Find where the given text appears and provide that cell's center as (x, y) coordinate. 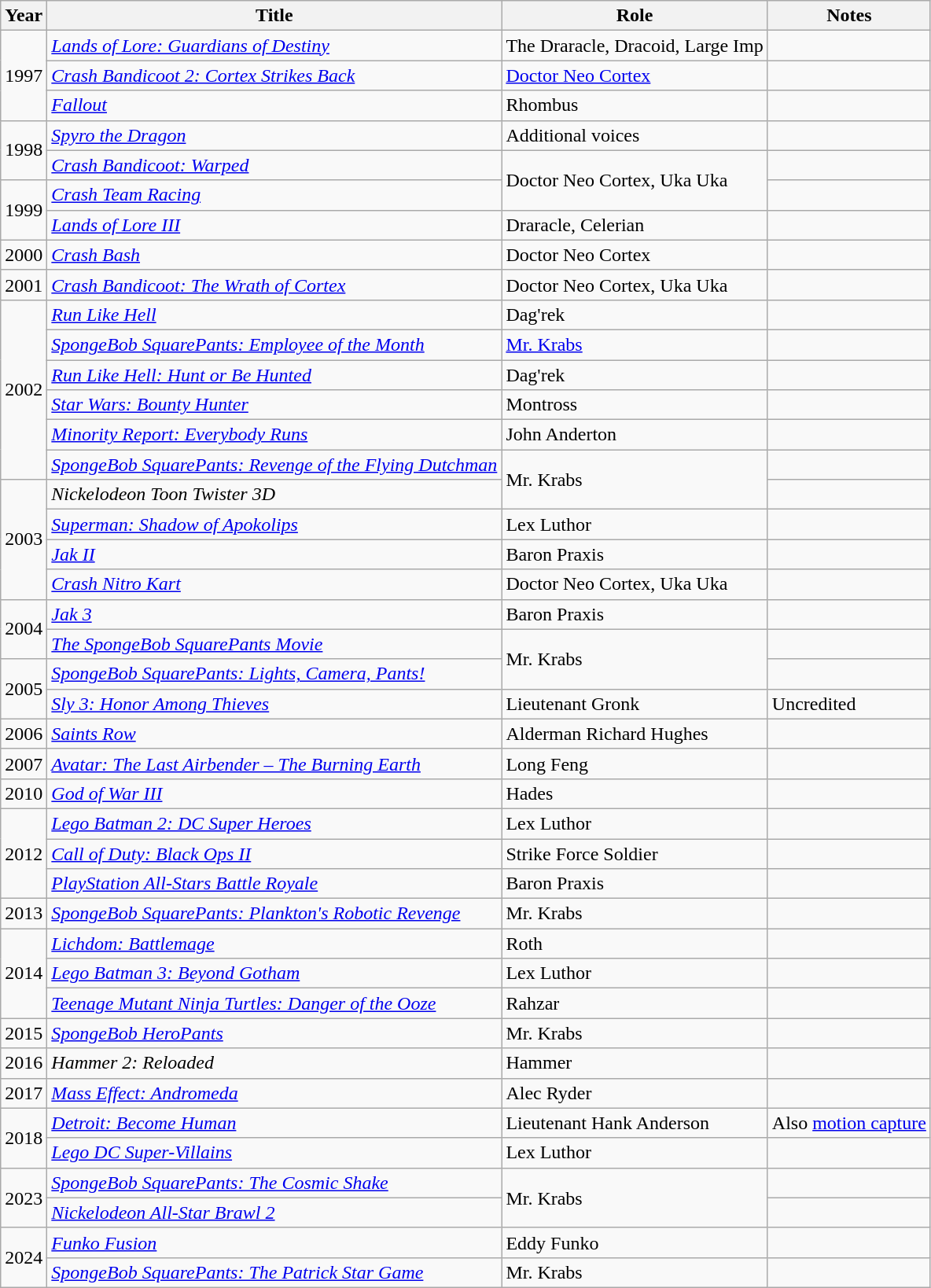
2016 (24, 1063)
2024 (24, 1257)
Role (635, 16)
2001 (24, 285)
Fallout (274, 105)
2012 (24, 853)
The SpongeBob SquarePants Movie (274, 644)
Alec Ryder (635, 1093)
Hammer (635, 1063)
Lieutenant Hank Anderson (635, 1123)
SpongeBob SquarePants: The Cosmic Shake (274, 1183)
Call of Duty: Black Ops II (274, 853)
Lego Batman 3: Beyond Gotham (274, 973)
SpongeBob SquarePants: Lights, Camera, Pants! (274, 674)
2002 (24, 389)
Lands of Lore: Guardians of Destiny (274, 46)
Nickelodeon Toon Twister 3D (274, 495)
Hades (635, 793)
Alderman Richard Hughes (635, 734)
Teenage Mutant Ninja Turtles: Danger of the Ooze (274, 1003)
Crash Bandicoot: The Wrath of Cortex (274, 285)
Crash Nitro Kart (274, 584)
Avatar: The Last Airbender – The Burning Earth (274, 764)
Lego Batman 2: DC Super Heroes (274, 823)
2003 (24, 539)
2006 (24, 734)
1998 (24, 150)
God of War III (274, 793)
Draracle, Celerian (635, 225)
2018 (24, 1138)
Strike Force Soldier (635, 853)
Lieutenant Gronk (635, 704)
Crash Bandicoot 2: Cortex Strikes Back (274, 75)
1997 (24, 75)
Superman: Shadow of Apokolips (274, 524)
Spyro the Dragon (274, 135)
Star Wars: Bounty Hunter (274, 405)
Long Feng (635, 764)
SpongeBob SquarePants: The Patrick Star Game (274, 1272)
Roth (635, 944)
Additional voices (635, 135)
Jak II (274, 554)
1999 (24, 210)
Sly 3: Honor Among Thieves (274, 704)
Run Like Hell: Hunt or Be Hunted (274, 375)
Mass Effect: Andromeda (274, 1093)
2023 (24, 1198)
SpongeBob SquarePants: Plankton's Robotic Revenge (274, 914)
2004 (24, 629)
John Anderton (635, 435)
Lichdom: Battlemage (274, 944)
Run Like Hell (274, 315)
Crash Team Racing (274, 195)
The Draracle, Dracoid, Large Imp (635, 46)
Rhombus (635, 105)
PlayStation All-Stars Battle Royale (274, 884)
Year (24, 16)
2013 (24, 914)
Crash Bash (274, 255)
2014 (24, 973)
Nickelodeon All-Star Brawl 2 (274, 1213)
Eddy Funko (635, 1242)
Funko Fusion (274, 1242)
Minority Report: Everybody Runs (274, 435)
SpongeBob SquarePants: Revenge of the Flying Dutchman (274, 465)
Jak 3 (274, 614)
2017 (24, 1093)
Title (274, 16)
Saints Row (274, 734)
Lands of Lore III (274, 225)
Crash Bandicoot: Warped (274, 165)
Uncredited (849, 704)
Lego DC Super-Villains (274, 1153)
Detroit: Become Human (274, 1123)
2005 (24, 689)
2015 (24, 1033)
2007 (24, 764)
Rahzar (635, 1003)
Hammer 2: Reloaded (274, 1063)
Montross (635, 405)
2000 (24, 255)
Also motion capture (849, 1123)
Notes (849, 16)
SpongeBob HeroPants (274, 1033)
SpongeBob SquarePants: Employee of the Month (274, 344)
2010 (24, 793)
